Search for the cell housing the specified text and yield its (X, Y) center coordinate. 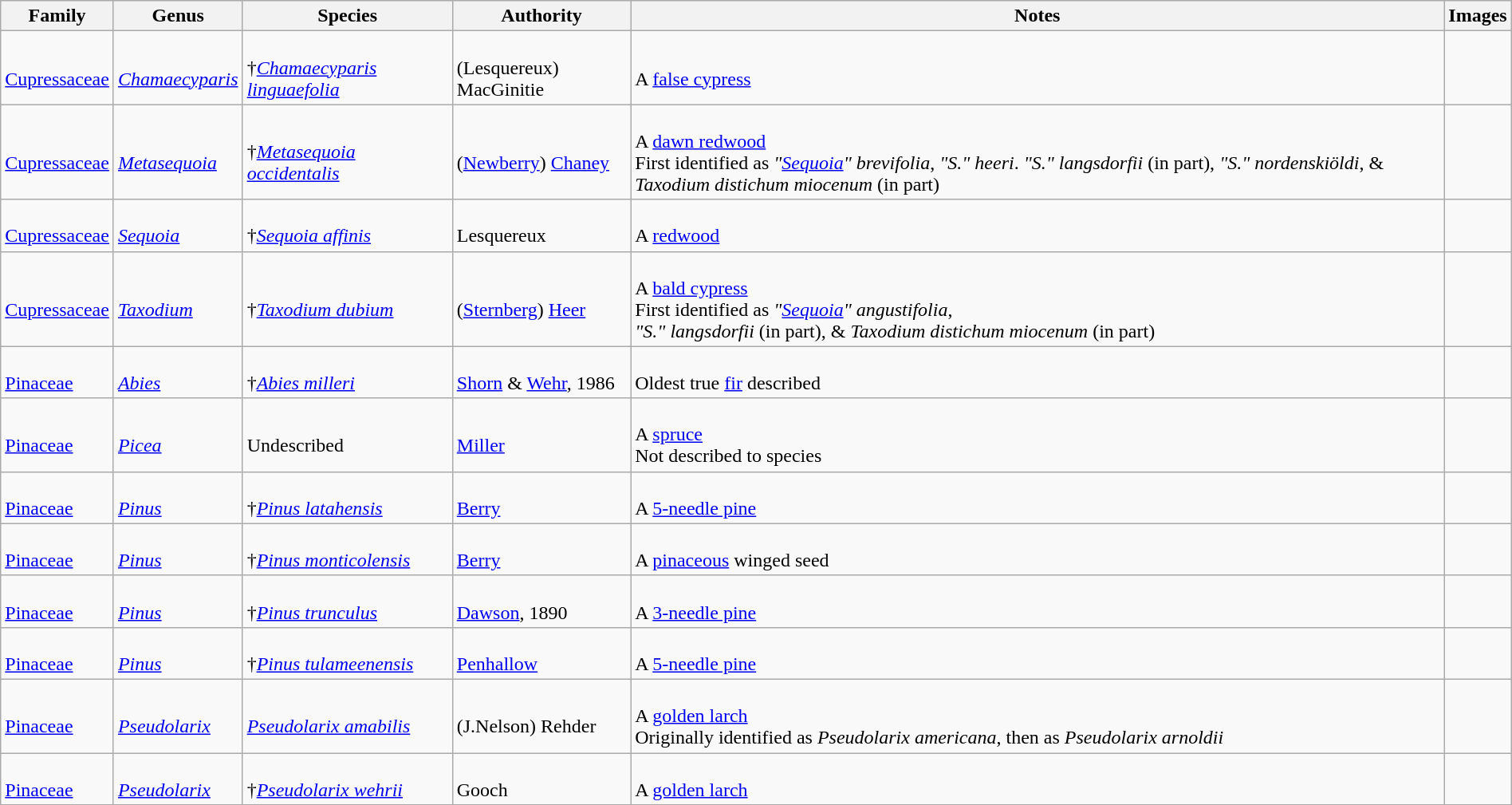
Dawson, 1890 (541, 602)
Images (1478, 16)
Undescribed (348, 435)
†Sequoia affinis (348, 225)
(Newberry) Chaney (541, 152)
Shorn & Wehr, 1986 (541, 372)
Pseudolarix amabilis (348, 716)
A golden larch (1038, 779)
†Pinus tulameenensis (348, 653)
Picea (178, 435)
Family (57, 16)
†Taxodium dubium (348, 298)
Species (348, 16)
A spruceNot described to species (1038, 435)
Gooch (541, 779)
A golden larchOriginally identified as Pseudolarix americana, then as Pseudolarix arnoldii (1038, 716)
Lesquereux (541, 225)
Notes (1038, 16)
Chamaecyparis (178, 68)
Sequoia (178, 225)
(Lesquereux) MacGinitie (541, 68)
(Sternberg) Heer (541, 298)
A false cypress (1038, 68)
†Pinus monticolensis (348, 549)
Genus (178, 16)
(J.Nelson) Rehder (541, 716)
Miller (541, 435)
Authority (541, 16)
A redwood (1038, 225)
†Pseudolarix wehrii (348, 779)
Taxodium (178, 298)
A pinaceous winged seed (1038, 549)
†Metasequoia occidentalis (348, 152)
†Chamaecyparis linguaefolia (348, 68)
Metasequoia (178, 152)
A 3-needle pine (1038, 602)
†Pinus latahensis (348, 498)
†Pinus trunculus (348, 602)
†Abies milleri (348, 372)
Oldest true fir described (1038, 372)
Abies (178, 372)
A bald cypressFirst identified as "Sequoia" angustifolia, "S." langsdorfii (in part), & Taxodium distichum miocenum (in part) (1038, 298)
Penhallow (541, 653)
